Capture the cell that displays the provided text and extract its [x, y] central coordinate. 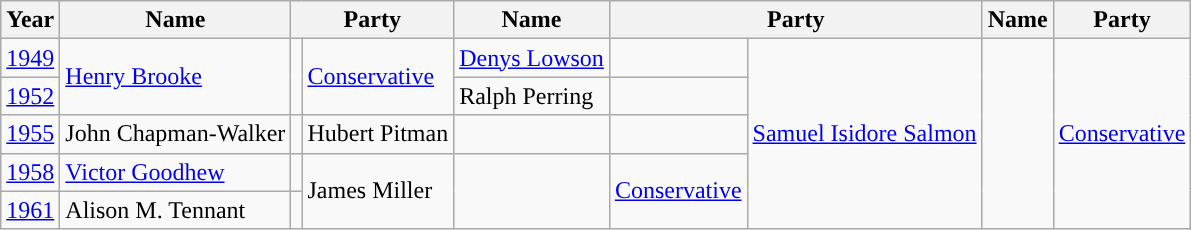
Henry Brooke [176, 77]
Year [30, 20]
Hubert Pitman [378, 134]
1958 [30, 172]
John Chapman-Walker [176, 134]
Denys Lowson [532, 58]
Victor Goodhew [176, 172]
Alison M. Tennant [176, 210]
1949 [30, 58]
1952 [30, 96]
1961 [30, 210]
Ralph Perring [532, 96]
1955 [30, 134]
Samuel Isidore Salmon [864, 134]
James Miller [378, 191]
